Provide the (X, Y) coordinate of the cell's center where the given text is located.  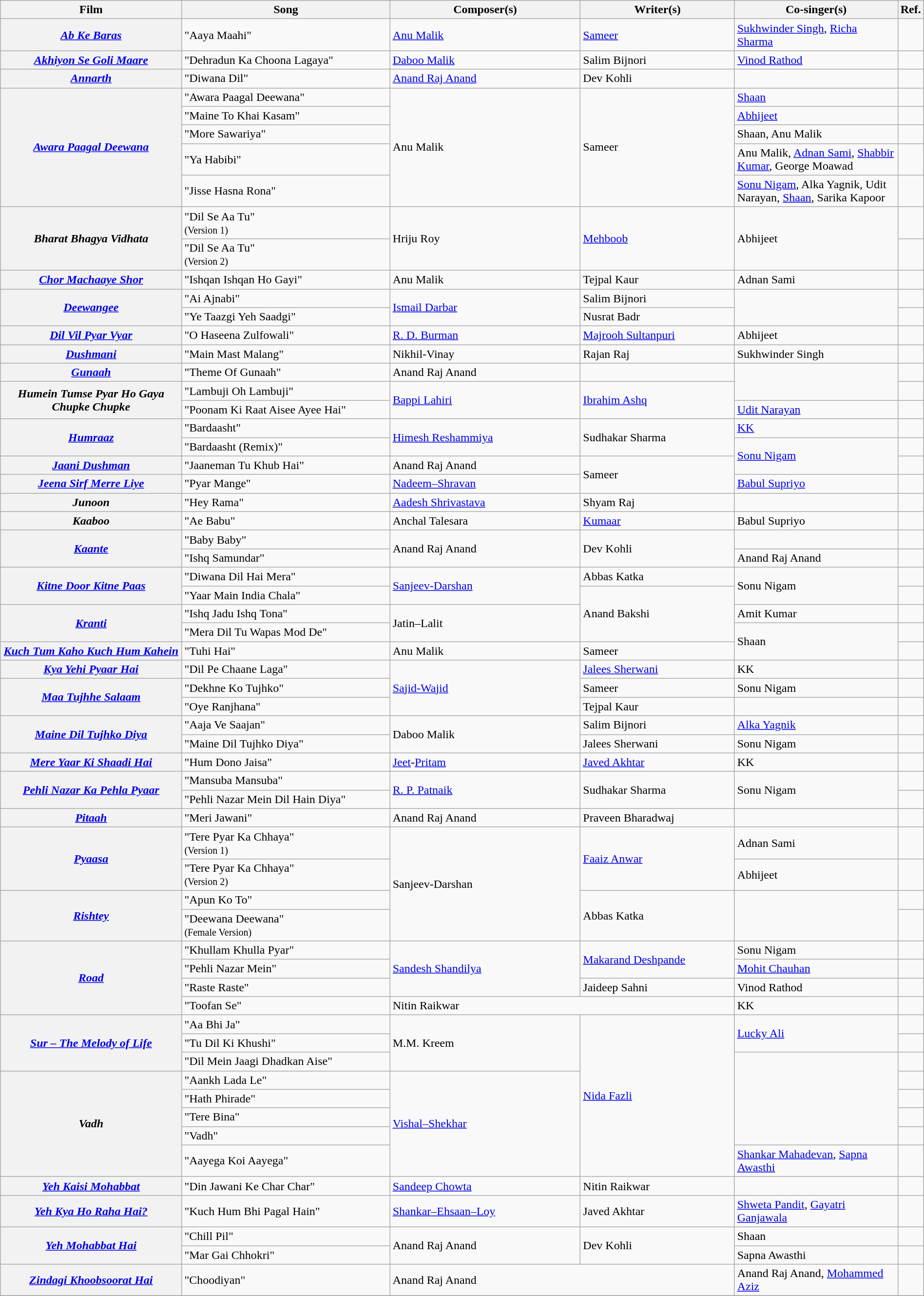
"Hey Rama" (286, 502)
Shankar Mahadevan, Sapna Awasthi (816, 1160)
"Yaar Main India Chala" (286, 595)
Mohit Chauhan (816, 969)
"More Sawariya" (286, 134)
"Mansuba Mansuba" (286, 781)
"Oye Ranjhana" (286, 707)
Maa Tujhhe Salaam (91, 697)
"Bardaasht" (286, 428)
Anu Malik, Adnan Sami, Shabbir Kumar, George Moawad (816, 159)
Shaan, Anu Malik (816, 134)
Nikhil-Vinay (485, 354)
Rajan Raj (657, 354)
"Khullam Khulla Pyar" (286, 950)
"Baby Baby" (286, 539)
Akhiyon Se Goli Maare (91, 60)
"Tere Pyar Ka Chhaya"(Version 1) (286, 843)
Amit Kumar (816, 614)
Pehli Nazar Ka Pehla Pyaar (91, 790)
"Ya Habibi" (286, 159)
"Pyar Mange" (286, 484)
"Ai Ajnabi" (286, 298)
Himesh Reshammiya (485, 437)
"Apun Ko To" (286, 900)
"Chill Pil" (286, 1236)
Anand Bakshi (657, 614)
"Diwana Dil" (286, 79)
"Poonam Ki Raat Aisee Ayee Hai" (286, 410)
Composer(s) (485, 10)
R. D. Burman (485, 335)
"Dil Mein Jaagi Dhadkan Aise" (286, 1061)
Kya Yehi Pyaar Hai (91, 669)
Humein Tumse Pyar Ho Gaya Chupke Chupke (91, 400)
"Aaja Ve Saajan" (286, 725)
Kranti (91, 623)
Sandesh Shandilya (485, 969)
Yeh Kya Ho Raha Hai? (91, 1211)
Humraaz (91, 437)
Writer(s) (657, 10)
"O Haseena Zulfowali" (286, 335)
Ab Ke Baras (91, 35)
"Hath Phirade" (286, 1099)
Mere Yaar Ki Shaadi Hai (91, 762)
Song (286, 10)
"Din Jawani Ke Char Char" (286, 1186)
"Tuhi Hai" (286, 651)
"Theme Of Gunaah" (286, 373)
Makarand Deshpande (657, 960)
"Pehli Nazar Mein Dil Hain Diya" (286, 799)
"Choodiyan" (286, 1280)
"Aa Bhi Ja" (286, 1024)
Kaante (91, 549)
Kitne Door Kitne Paas (91, 586)
Pyaasa (91, 859)
"Hum Dono Jaisa" (286, 762)
Jeet-Pritam (485, 762)
Sapna Awasthi (816, 1255)
"Mar Gai Chhokri" (286, 1255)
M.M. Kreem (485, 1043)
Awara Paagal Deewana (91, 147)
Pitaah (91, 818)
"Maine To Khai Kasam" (286, 116)
Shweta Pandit, Gayatri Ganjawala (816, 1211)
Annarth (91, 79)
"Dil Se Aa Tu"(Version 2) (286, 255)
Nusrat Badr (657, 317)
"Tu Dil Ki Khushi" (286, 1043)
Dil Vil Pyar Vyar (91, 335)
Bharat Bhagya Vidhata (91, 238)
Co-singer(s) (816, 10)
Kumaar (657, 521)
Mehboob (657, 238)
Hriju Roy (485, 238)
Vishal–Shekhar (485, 1123)
Dushmani (91, 354)
"Maine Dil Tujhko Diya" (286, 744)
"Ae Babu" (286, 521)
"Jisse Hasna Rona" (286, 191)
Jeena Sirf Merre Liye (91, 484)
Nadeem–Shravan (485, 484)
"Toofan Se" (286, 1006)
Maine Dil Tujhko Diya (91, 734)
"Main Mast Malang" (286, 354)
"Deewana Deewana"(Female Version) (286, 924)
Jaideep Sahni (657, 987)
Film (91, 10)
Anchal Talesara (485, 521)
Deewangee (91, 307)
Ismail Darbar (485, 307)
Faaiz Anwar (657, 859)
Shyam Raj (657, 502)
Road (91, 978)
Aadesh Shrivastava (485, 502)
Praveen Bharadwaj (657, 818)
"Dehradun Ka Choona Lagaya" (286, 60)
"Awara Paagal Deewana" (286, 97)
"Tere Bina" (286, 1117)
Majrooh Sultanpuri (657, 335)
Shankar–Ehsaan–Loy (485, 1211)
"Mera Dil Tu Wapas Mod De" (286, 632)
Kuch Tum Kaho Kuch Hum Kahein (91, 651)
Yeh Kaisi Mohabbat (91, 1186)
"Ishqan Ishqan Ho Gayi" (286, 279)
"Aaya Maahi" (286, 35)
Vadh (91, 1123)
Ibrahim Ashq (657, 400)
"Bardaasht (Remix)" (286, 447)
"Raste Raste" (286, 987)
"Kuch Hum Bhi Pagal Hain" (286, 1211)
Sukhwinder Singh (816, 354)
Bappi Lahiri (485, 400)
Junoon (91, 502)
R. P. Patnaik (485, 790)
Anand Raj Anand, Mohammed Aziz (816, 1280)
Gunaah (91, 373)
Alka Yagnik (816, 725)
"Pehli Nazar Mein" (286, 969)
Ref. (910, 10)
Sonu Nigam, Alka Yagnik, Udit Narayan, Shaan, Sarika Kapoor (816, 191)
"Vadh" (286, 1136)
"Tere Pyar Ka Chhaya"(Version 2) (286, 875)
"Aankh Lada Le" (286, 1080)
Jaani Dushman (91, 465)
"Dekhne Ko Tujhko" (286, 688)
"Dil Se Aa Tu"(Version 1) (286, 222)
Zindagi Khoobsoorat Hai (91, 1280)
"Meri Jawani" (286, 818)
"Lambuji Oh Lambuji" (286, 391)
Jatin–Lalit (485, 623)
"Ishq Samundar" (286, 558)
Nida Fazli (657, 1096)
Sur – The Melody of Life (91, 1043)
Yeh Mohabbat Hai (91, 1245)
Chor Machaaye Shor (91, 279)
"Jaaneman Tu Khub Hai" (286, 465)
Udit Narayan (816, 410)
"Diwana Dil Hai Mera" (286, 576)
"Dil Pe Chaane Laga" (286, 669)
Kaaboo (91, 521)
Rishtey (91, 916)
"Aayega Koi Aayega" (286, 1160)
"Ye Taazgi Yeh Saadgi" (286, 317)
Sukhwinder Singh, Richa Sharma (816, 35)
"Ishq Jadu Ishq Tona" (286, 614)
Sandeep Chowta (485, 1186)
Sajid-Wajid (485, 688)
Lucky Ali (816, 1034)
